Determine the (x, y) coordinate at the center of the cell enclosing the given text.  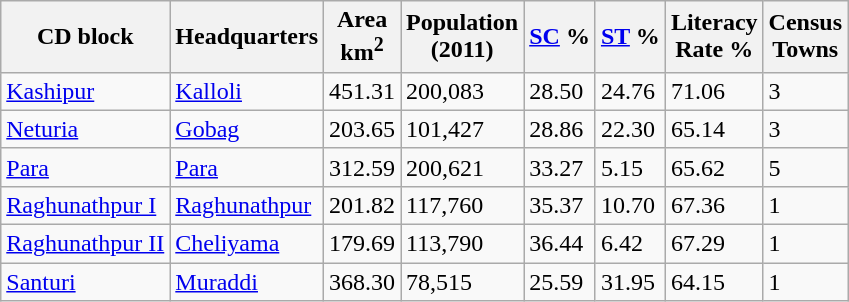
Muraddi (247, 282)
201.82 (362, 205)
Neturia (86, 129)
71.06 (714, 91)
5 (805, 167)
368.30 (362, 282)
5.15 (630, 167)
Kashipur (86, 91)
Raghunathpur (247, 205)
Raghunathpur II (86, 244)
Cheliyama (247, 244)
36.44 (560, 244)
78,515 (462, 282)
31.95 (630, 282)
Raghunathpur I (86, 205)
Santuri (86, 282)
28.50 (560, 91)
Headquarters (247, 37)
ST % (630, 37)
6.42 (630, 244)
312.59 (362, 167)
65.62 (714, 167)
33.27 (560, 167)
200,083 (462, 91)
Literacy Rate % (714, 37)
Kalloli (247, 91)
25.59 (560, 282)
101,427 (462, 129)
24.76 (630, 91)
179.69 (362, 244)
200,621 (462, 167)
Areakm2 (362, 37)
35.37 (560, 205)
203.65 (362, 129)
SC % (560, 37)
28.86 (560, 129)
CensusTowns (805, 37)
CD block (86, 37)
451.31 (362, 91)
67.29 (714, 244)
113,790 (462, 244)
10.70 (630, 205)
67.36 (714, 205)
117,760 (462, 205)
64.15 (714, 282)
Gobag (247, 129)
65.14 (714, 129)
22.30 (630, 129)
Population(2011) (462, 37)
